For the text-containing cell, return its midpoint in [X, Y] coordinate format. 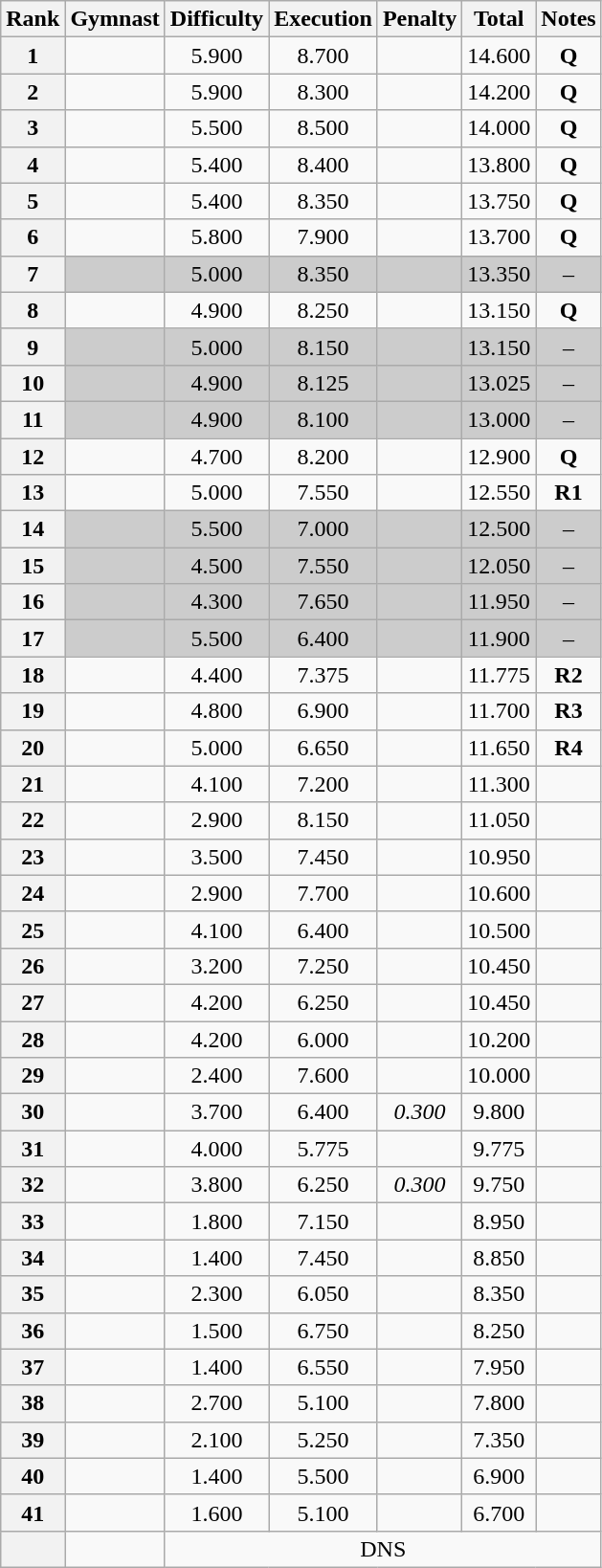
7.375 [323, 675]
32 [33, 1185]
13 [33, 493]
8.700 [323, 56]
41 [33, 1512]
14.000 [500, 128]
10 [33, 383]
3.500 [216, 857]
2.400 [216, 1076]
5.800 [216, 237]
9.800 [500, 1112]
5.775 [323, 1149]
40 [33, 1476]
R2 [569, 675]
34 [33, 1258]
6 [33, 237]
10.500 [500, 930]
Notes [569, 19]
4 [33, 165]
37 [33, 1367]
R4 [569, 748]
17 [33, 638]
R3 [569, 711]
31 [33, 1149]
7.000 [323, 529]
12.900 [500, 457]
7.150 [323, 1221]
10.600 [500, 893]
Rank [33, 19]
11.650 [500, 748]
1.600 [216, 1512]
10.000 [500, 1076]
21 [33, 784]
35 [33, 1294]
13.800 [500, 165]
5.250 [323, 1440]
14 [33, 529]
9.750 [500, 1185]
2.300 [216, 1294]
11.700 [500, 711]
19 [33, 711]
Difficulty [216, 19]
8.100 [323, 419]
3.700 [216, 1112]
12.500 [500, 529]
28 [33, 1039]
8.125 [323, 383]
16 [33, 602]
4.000 [216, 1149]
4.800 [216, 711]
24 [33, 893]
5 [33, 201]
7.650 [323, 602]
39 [33, 1440]
22 [33, 820]
33 [33, 1221]
13.750 [500, 201]
30 [33, 1112]
2.700 [216, 1403]
7.800 [500, 1403]
2.100 [216, 1440]
8.400 [323, 165]
10.950 [500, 857]
7.250 [323, 966]
8.950 [500, 1221]
8.200 [323, 457]
6.700 [500, 1512]
9.775 [500, 1149]
12.050 [500, 566]
1 [33, 56]
3.200 [216, 966]
27 [33, 1002]
13.025 [500, 383]
7.900 [323, 237]
4.700 [216, 457]
11.950 [500, 602]
6.750 [323, 1331]
20 [33, 748]
Total [500, 19]
7.200 [323, 784]
9 [33, 347]
11.775 [500, 675]
3 [33, 128]
11.900 [500, 638]
7.600 [323, 1076]
1.500 [216, 1331]
14.200 [500, 92]
Execution [323, 19]
Penalty [419, 19]
7.950 [500, 1367]
7 [33, 274]
12.550 [500, 493]
6.000 [323, 1039]
14.600 [500, 56]
26 [33, 966]
6.550 [323, 1367]
R1 [569, 493]
6.050 [323, 1294]
3.800 [216, 1185]
7.700 [323, 893]
4.400 [216, 675]
4.500 [216, 566]
8 [33, 310]
4.300 [216, 602]
12 [33, 457]
13.350 [500, 274]
13.000 [500, 419]
25 [33, 930]
1.800 [216, 1221]
36 [33, 1331]
18 [33, 675]
10.200 [500, 1039]
2 [33, 92]
Gymnast [115, 19]
8.850 [500, 1258]
8.500 [323, 128]
7.350 [500, 1440]
11.050 [500, 820]
6.650 [323, 748]
8.300 [323, 92]
38 [33, 1403]
11 [33, 419]
13.700 [500, 237]
23 [33, 857]
DNS [383, 1549]
11.300 [500, 784]
15 [33, 566]
29 [33, 1076]
